Identify which cell holds the provided text, then report its [X, Y] central coordinate. 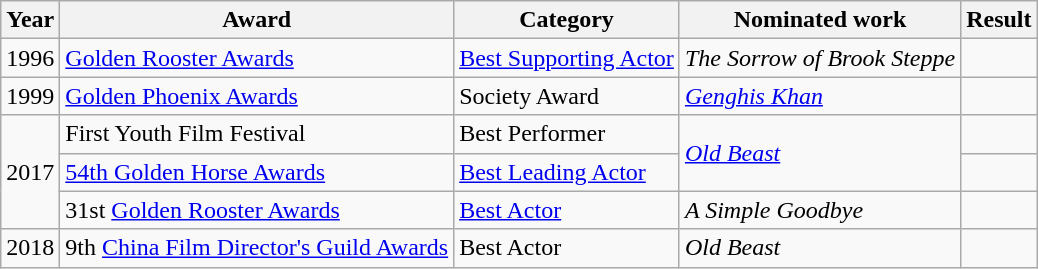
2017 [30, 172]
Result [999, 20]
Golden Phoenix Awards [257, 96]
Best Leading Actor [567, 172]
31st Golden Rooster Awards [257, 210]
1996 [30, 58]
First Youth Film Festival [257, 134]
Golden Rooster Awards [257, 58]
Best Supporting Actor [567, 58]
A Simple Goodbye [820, 210]
Category [567, 20]
9th China Film Director's Guild Awards [257, 248]
The Sorrow of Brook Steppe [820, 58]
Genghis Khan [820, 96]
Year [30, 20]
Award [257, 20]
Best Performer [567, 134]
1999 [30, 96]
2018 [30, 248]
Society Award [567, 96]
Nominated work [820, 20]
54th Golden Horse Awards [257, 172]
